Determine the (x, y) coordinate at the center of the cell enclosing the given text.  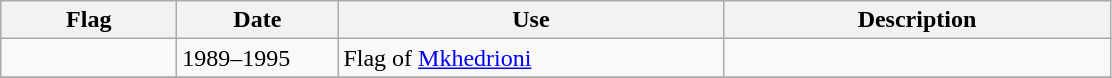
Use (531, 20)
Flag (89, 20)
Flag of Mkhedrioni (531, 58)
Description (917, 20)
1989–1995 (258, 58)
Date (258, 20)
